Locate the cell with the specified text and output its (x, y) center coordinate. 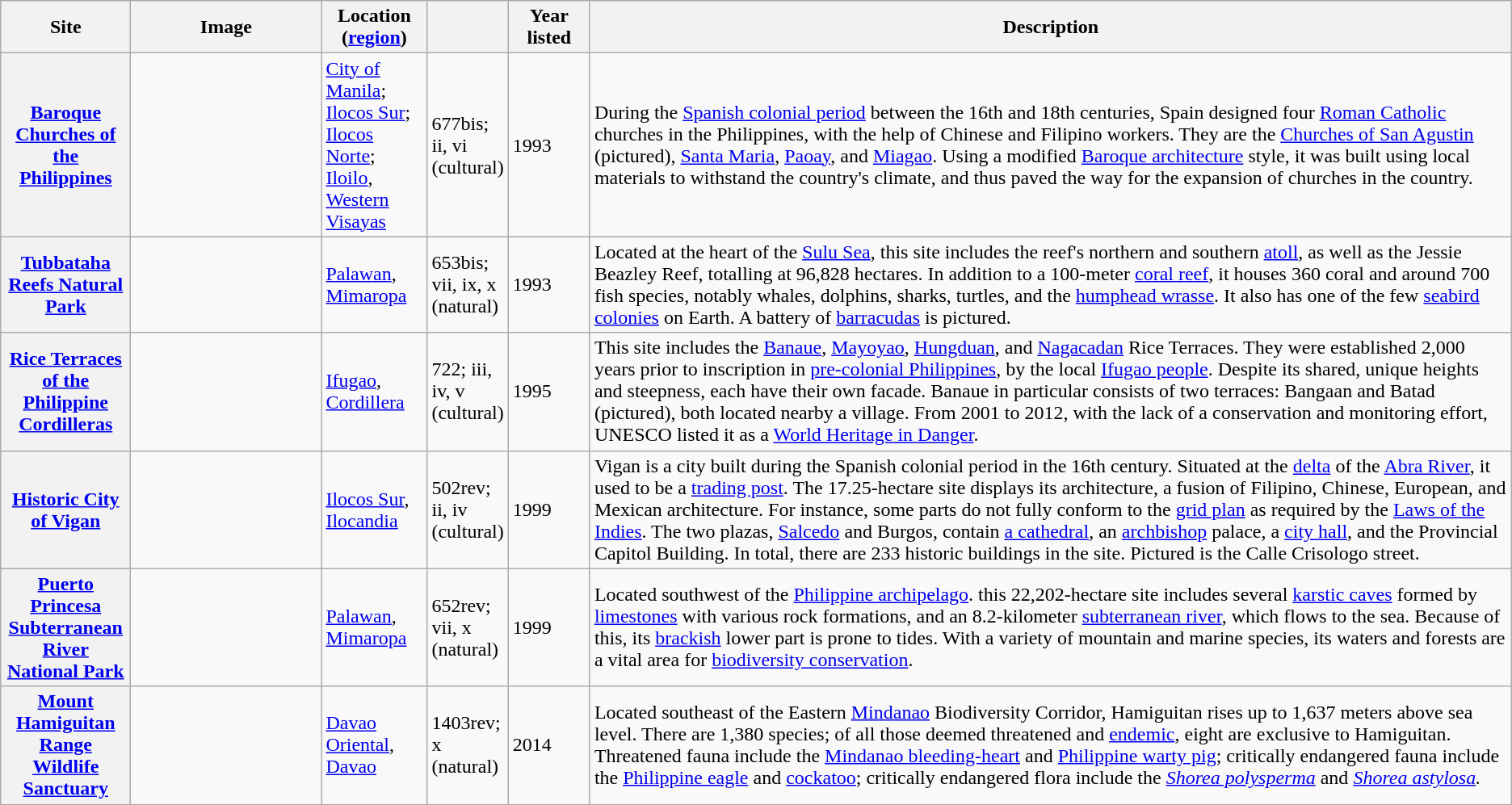
Site (66, 27)
Baroque Churches of the Philippines (66, 145)
1995 (549, 392)
722; iii, iv, v (cultural) (468, 392)
Davao Oriental, Davao (375, 745)
677bis; ii, vi (cultural) (468, 145)
652rev; vii, x (natural) (468, 627)
Rice Terraces of the Philippine Cordilleras (66, 392)
Tubbataha Reefs Natural Park (66, 284)
1403rev; x (natural) (468, 745)
Historic City of Vigan (66, 509)
Mount Hamiguitan Range Wildlife Sanctuary (66, 745)
653bis; vii, ix, x (natural) (468, 284)
Description (1050, 27)
Image (226, 27)
Ifugao, Cordillera (375, 392)
Ilocos Sur, Ilocandia (375, 509)
2014 (549, 745)
Location (region) (375, 27)
502rev; ii, iv (cultural) (468, 509)
Year listed (549, 27)
City of Manila; Ilocos Sur; Ilocos Norte; Iloilo, Western Visayas (375, 145)
Puerto Princesa Subterranean River National Park (66, 627)
